Search for the cell housing the specified text and yield its [x, y] center coordinate. 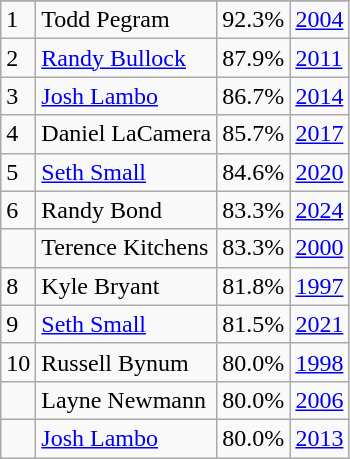
1998 [320, 362]
2 [18, 58]
2011 [320, 58]
Randy Bond [126, 210]
2020 [320, 172]
Kyle Bryant [126, 286]
8 [18, 286]
Layne Newmann [126, 400]
Russell Bynum [126, 362]
Daniel LaCamera [126, 134]
1 [18, 20]
Randy Bullock [126, 58]
2000 [320, 248]
2021 [320, 324]
84.6% [254, 172]
2017 [320, 134]
9 [18, 324]
2013 [320, 438]
6 [18, 210]
5 [18, 172]
3 [18, 96]
Todd Pegram [126, 20]
92.3% [254, 20]
81.8% [254, 286]
10 [18, 362]
86.7% [254, 96]
2014 [320, 96]
2024 [320, 210]
4 [18, 134]
85.7% [254, 134]
2006 [320, 400]
81.5% [254, 324]
87.9% [254, 58]
2004 [320, 20]
1997 [320, 286]
Terence Kitchens [126, 248]
